Return [X, Y] of the center of cell containing provided text 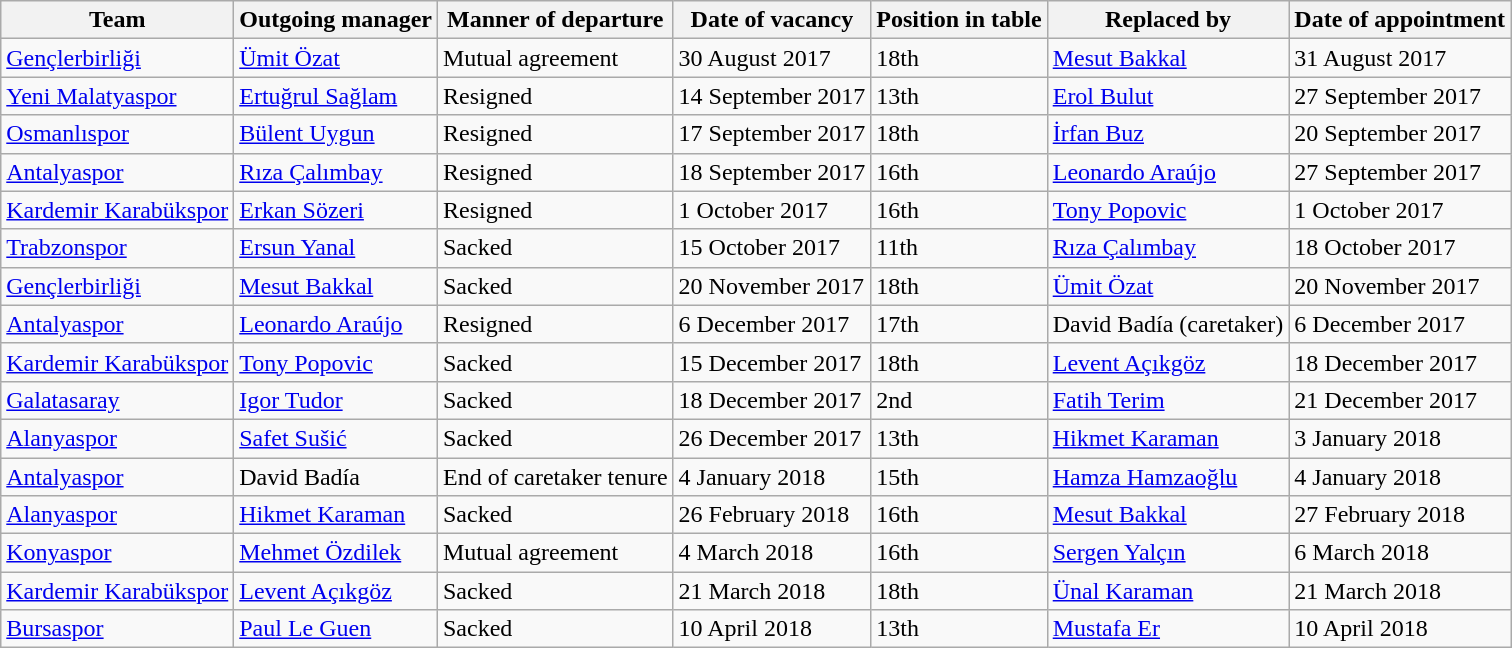
Date of vacancy [772, 20]
Igor Tudor [336, 400]
27 February 2018 [1400, 515]
Yeni Malatyaspor [118, 96]
Fatih Terim [1168, 400]
15 December 2017 [772, 362]
Hamza Hamzaoğlu [1168, 477]
David Badía [336, 477]
14 September 2017 [772, 96]
End of caretaker tenure [555, 477]
2nd [959, 400]
Mehmet Özdilek [336, 553]
Trabzonspor [118, 248]
15th [959, 477]
İrfan Buz [1168, 134]
Ertuğrul Sağlam [336, 96]
30 August 2017 [772, 58]
Erkan Sözeri [336, 210]
Ersun Yanal [336, 248]
Position in table [959, 20]
26 February 2018 [772, 515]
31 August 2017 [1400, 58]
Paul Le Guen [336, 629]
21 December 2017 [1400, 400]
Ünal Karaman [1168, 591]
15 October 2017 [772, 248]
20 September 2017 [1400, 134]
17th [959, 324]
Bülent Uygun [336, 134]
Mustafa Er [1168, 629]
Sergen Yalçın [1168, 553]
David Badía (caretaker) [1168, 324]
26 December 2017 [772, 438]
Manner of departure [555, 20]
17 September 2017 [772, 134]
18 October 2017 [1400, 248]
Bursaspor [118, 629]
Safet Sušić [336, 438]
Team [118, 20]
11th [959, 248]
Replaced by [1168, 20]
Osmanlıspor [118, 134]
18 September 2017 [772, 172]
Galatasaray [118, 400]
3 January 2018 [1400, 438]
4 March 2018 [772, 553]
Outgoing manager [336, 20]
Konyaspor [118, 553]
Erol Bulut [1168, 96]
Date of appointment [1400, 20]
6 March 2018 [1400, 553]
